Identify which cell holds the provided text, then report its [x, y] central coordinate. 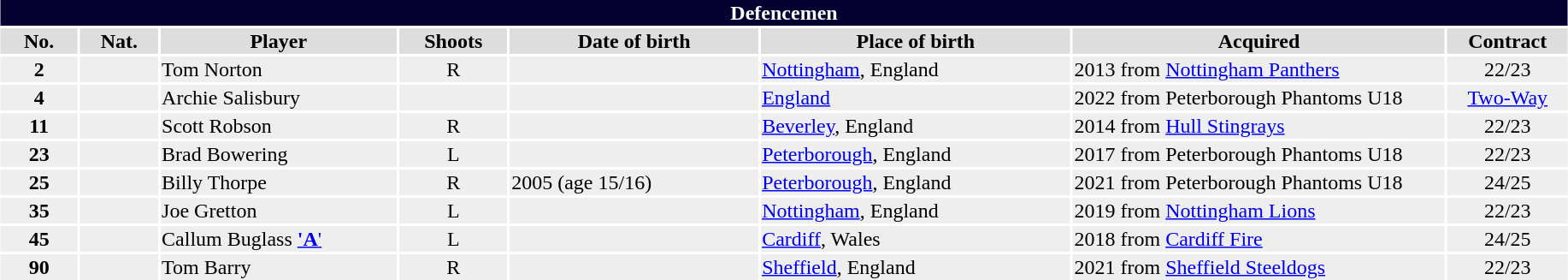
23 [39, 154]
2021 from Peterborough Phantoms U18 [1259, 182]
Date of birth [634, 41]
2 [39, 69]
No. [39, 41]
2013 from Nottingham Panthers [1259, 69]
Player [279, 41]
Sheffield, England [916, 267]
Cardiff, Wales [916, 239]
Archie Salisbury [279, 98]
Scott Robson [279, 126]
Callum Buglass 'A' [279, 239]
2014 from Hull Stingrays [1259, 126]
Tom Barry [279, 267]
2017 from Peterborough Phantoms U18 [1259, 154]
Brad Bowering [279, 154]
Place of birth [916, 41]
45 [39, 239]
2021 from Sheffield Steeldogs [1259, 267]
Shoots [453, 41]
11 [39, 126]
2018 from Cardiff Fire [1259, 239]
90 [39, 267]
Joe Gretton [279, 211]
England [916, 98]
2022 from Peterborough Phantoms U18 [1259, 98]
25 [39, 182]
2019 from Nottingham Lions [1259, 211]
35 [39, 211]
Contract [1508, 41]
Defencemen [783, 13]
2005 (age 15/16) [634, 182]
Two-Way [1508, 98]
Acquired [1259, 41]
4 [39, 98]
Beverley, England [916, 126]
Nat. [120, 41]
Billy Thorpe [279, 182]
Tom Norton [279, 69]
